From the cell containing the given text, extract its center point as [x, y] coordinate. 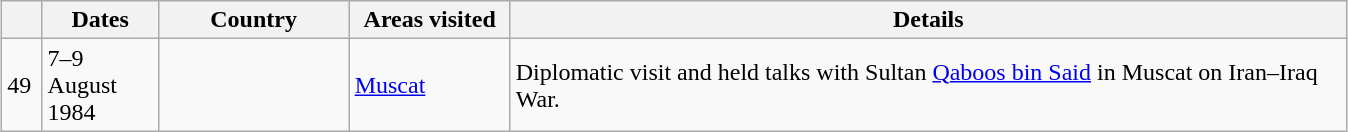
7–9 August 1984 [100, 85]
Details [928, 20]
Diplomatic visit and held talks with Sultan Qaboos bin Said in Muscat on Iran–Iraq War. [928, 85]
Areas visited [430, 20]
Dates [100, 20]
Muscat [430, 85]
Country [254, 20]
49 [22, 85]
